Identify which cell holds the provided text, then report its (X, Y) central coordinate. 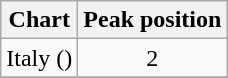
2 (152, 58)
Peak position (152, 20)
Chart (40, 20)
Italy () (40, 58)
